Return the [x, y] coordinate for the center point of the cell that contains the specified text.  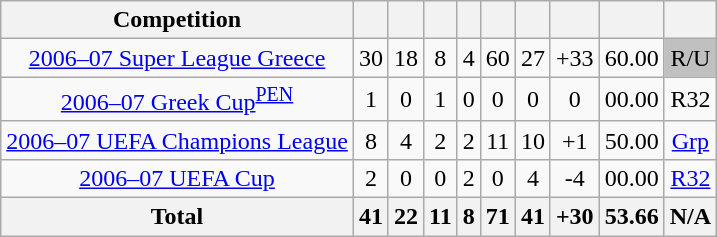
Competition [178, 20]
10 [532, 140]
N/A [690, 217]
27 [532, 58]
+33 [574, 58]
2006–07 Super League Greece [178, 58]
+30 [574, 217]
71 [498, 217]
2006–07 Greek CupPEN [178, 100]
53.66 [632, 217]
30 [370, 58]
22 [406, 217]
50.00 [632, 140]
2006–07 UEFA Cup [178, 178]
Total [178, 217]
R/U [690, 58]
60 [498, 58]
60.00 [632, 58]
2006–07 UEFA Champions League [178, 140]
18 [406, 58]
Grp [690, 140]
-4 [574, 178]
+1 [574, 140]
